Pinpoint the cell where the given text exists, returning its (x, y) midpoint coordinate. 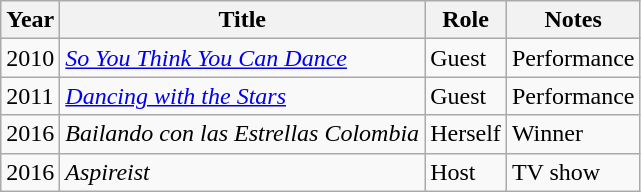
Role (466, 20)
Host (466, 172)
Aspireist (242, 172)
So You Think You Can Dance (242, 58)
Bailando con las Estrellas Colombia (242, 134)
Dancing with the Stars (242, 96)
Year (30, 20)
Winner (573, 134)
2011 (30, 96)
Herself (466, 134)
TV show (573, 172)
2010 (30, 58)
Notes (573, 20)
Title (242, 20)
